From the cell containing the given text, extract its center point as [X, Y] coordinate. 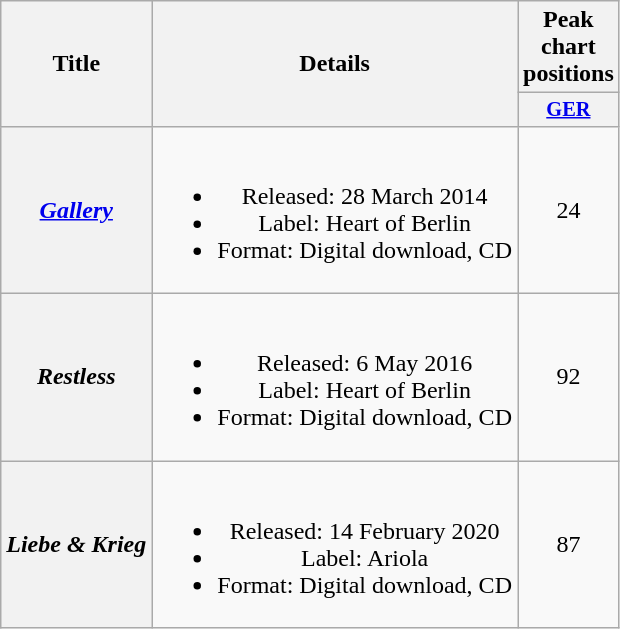
24 [569, 210]
Released: 28 March 2014Label: Heart of BerlinFormat: Digital download, CD [335, 210]
87 [569, 544]
Restless [76, 378]
GER [569, 110]
Liebe & Krieg [76, 544]
Released: 14 February 2020Label: AriolaFormat: Digital download, CD [335, 544]
Title [76, 64]
Details [335, 64]
Gallery [76, 210]
Released: 6 May 2016Label: Heart of BerlinFormat: Digital download, CD [335, 378]
92 [569, 378]
Peak chart positions [569, 47]
